Locate the cell with the specified text and output its (X, Y) center coordinate. 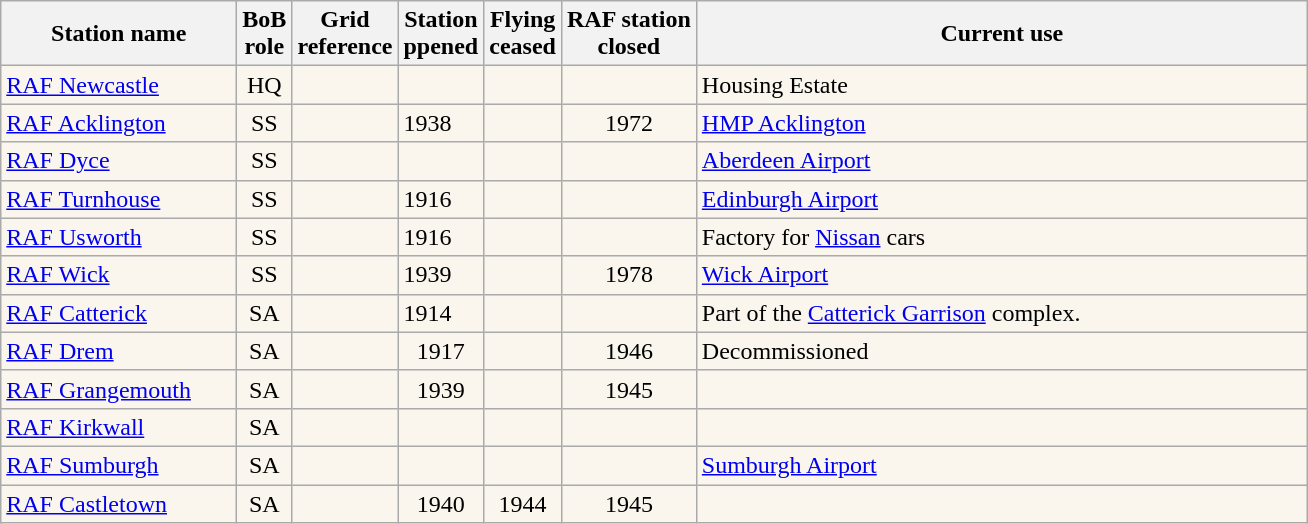
Decommissioned (1002, 351)
RAF stationclosed (628, 34)
BoBrole (264, 34)
RAF Wick (119, 275)
HMP Acklington (1002, 123)
Wick Airport (1002, 275)
Part of the Catterick Garrison complex. (1002, 313)
RAF Drem (119, 351)
Aberdeen Airport (1002, 161)
RAF Dyce (119, 161)
HQ (264, 85)
1917 (441, 351)
1946 (628, 351)
1978 (628, 275)
RAF Acklington (119, 123)
RAF Turnhouse (119, 199)
RAF Grangemouth (119, 389)
Factory for Nissan cars (1002, 237)
1914 (441, 313)
RAF Sumburgh (119, 465)
Gridreference (345, 34)
Edinburgh Airport (1002, 199)
1944 (523, 503)
RAF Newcastle (119, 85)
1972 (628, 123)
Stationppened (441, 34)
Sumburgh Airport (1002, 465)
RAF Castletown (119, 503)
Station name (119, 34)
RAF Catterick (119, 313)
Housing Estate (1002, 85)
Flyingceased (523, 34)
Current use (1002, 34)
1938 (441, 123)
RAF Usworth (119, 237)
1940 (441, 503)
RAF Kirkwall (119, 427)
